For the text-containing cell, return its midpoint in [x, y] coordinate format. 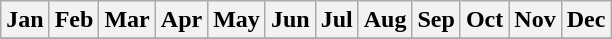
Mar [127, 20]
Oct [484, 20]
Sep [436, 20]
Nov [535, 20]
Dec [586, 20]
Apr [181, 20]
May [237, 20]
Jun [290, 20]
Feb [74, 20]
Aug [385, 20]
Jan [25, 20]
Jul [336, 20]
